Find where the given text appears and provide that cell's center as (x, y) coordinate. 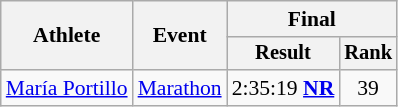
Marathon (180, 88)
Final (312, 19)
2:35:19 NR (284, 88)
Rank (368, 54)
Athlete (67, 36)
Event (180, 36)
Result (284, 54)
39 (368, 88)
María Portillo (67, 88)
